Determine the [X, Y] coordinate at the center of the cell enclosing the given text.  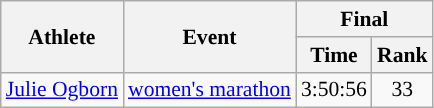
33 [402, 90]
Rank [402, 55]
Julie Ogborn [62, 90]
3:50:56 [334, 90]
Final [364, 19]
women's marathon [210, 90]
Event [210, 36]
Athlete [62, 36]
Time [334, 55]
